Scan for the cell matching the given text and deliver its [x, y] coordinate at center. 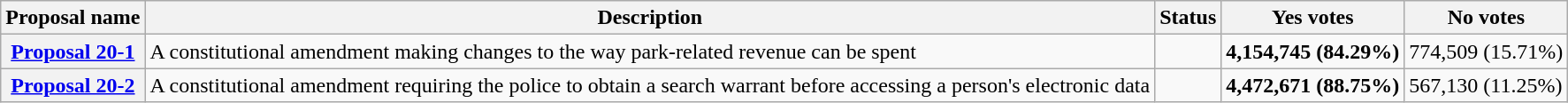
Proposal 20-1 [73, 51]
Proposal 20-2 [73, 85]
774,509 (15.71%) [1486, 51]
4,472,671 (88.75%) [1312, 85]
Yes votes [1312, 18]
4,154,745 (84.29%) [1312, 51]
Description [650, 18]
A constitutional amendment requiring the police to obtain a search warrant before accessing a person's electronic data [650, 85]
No votes [1486, 18]
Proposal name [73, 18]
Status [1189, 18]
567,130 (11.25%) [1486, 85]
A constitutional amendment making changes to the way park-related revenue can be spent [650, 51]
